Extract the (x, y) coordinate from the center of the cell holding the provided text.  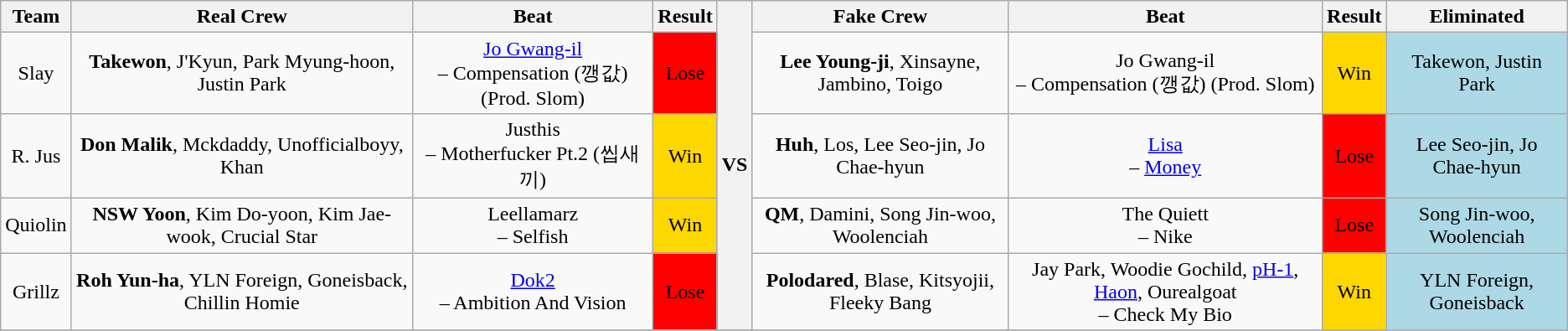
Fake Crew (880, 17)
Dok2 – Ambition And Vision (533, 292)
Leellamarz – Selfish (533, 225)
Huh, Los, Lee Seo-jin, Jo Chae-hyun (880, 156)
QM, Damini, Song Jin-woo, Woolenciah (880, 225)
Lisa – Money (1166, 156)
Slay (36, 74)
VS (735, 166)
Jay Park, Woodie Gochild, pH-1, Haon, Ourealgoat – Check My Bio (1166, 292)
Song Jin-woo, Woolenciah (1477, 225)
Grillz (36, 292)
Takewon, J'Kyun, Park Myung-hoon, Justin Park (241, 74)
Takewon, Justin Park (1477, 74)
Team (36, 17)
Justhis – Motherfucker Pt.2 (씹새끼) (533, 156)
YLN Foreign, Goneisback (1477, 292)
Eliminated (1477, 17)
Lee Seo-jin, Jo Chae-hyun (1477, 156)
Lee Young-ji, Xinsayne, Jambino, Toigo (880, 74)
Don Malik, Mckdaddy, Unofficialboyy, Khan (241, 156)
Polodared, Blase, Kitsyojii, Fleeky Bang (880, 292)
NSW Yoon, Kim Do-yoon, Kim Jae-wook, Crucial Star (241, 225)
R. Jus (36, 156)
Quiolin (36, 225)
Real Crew (241, 17)
The Quiett – Nike (1166, 225)
Roh Yun-ha, YLN Foreign, Goneisback, Chillin Homie (241, 292)
